Determine the (x, y) coordinate at the center of the cell enclosing the given text.  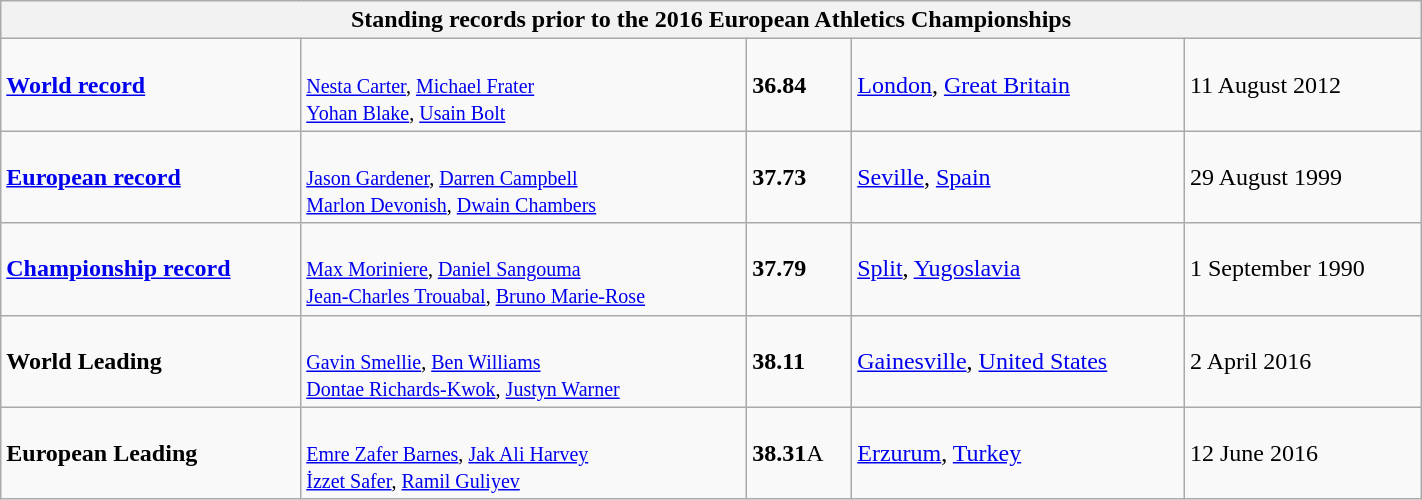
11 August 2012 (1302, 85)
Emre Zafer Barnes, Jak Ali Harveyİzzet Safer, Ramil Guliyev (524, 453)
Jason Gardener, Darren CampbellMarlon Devonish, Dwain Chambers (524, 177)
38.11 (800, 361)
38.31A (800, 453)
Gavin Smellie, Ben WilliamsDontae Richards-Kwok, Justyn Warner (524, 361)
Erzurum, Turkey (1018, 453)
36.84 (800, 85)
Gainesville, United States (1018, 361)
Split, Yugoslavia (1018, 269)
World record (151, 85)
1 September 1990 (1302, 269)
12 June 2016 (1302, 453)
2 April 2016 (1302, 361)
London, Great Britain (1018, 85)
29 August 1999 (1302, 177)
World Leading (151, 361)
European record (151, 177)
Seville, Spain (1018, 177)
Championship record (151, 269)
37.79 (800, 269)
Max Moriniere, Daniel SangoumaJean-Charles Trouabal, Bruno Marie-Rose (524, 269)
Nesta Carter, Michael FraterYohan Blake, Usain Bolt (524, 85)
European Leading (151, 453)
37.73 (800, 177)
Standing records prior to the 2016 European Athletics Championships (711, 20)
